Pinpoint the cell where the given text exists, returning its [x, y] midpoint coordinate. 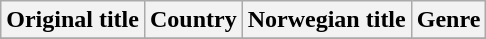
Country [193, 20]
Original title [73, 20]
Norwegian title [326, 20]
Genre [448, 20]
